Scan for the cell matching the given text and deliver its [x, y] coordinate at center. 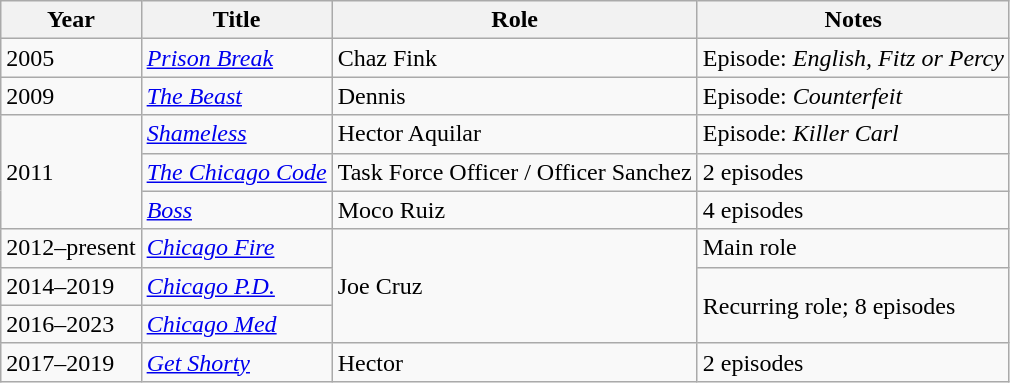
Moco Ruiz [514, 210]
Hector [514, 362]
2005 [71, 58]
Main role [853, 248]
2016–2023 [71, 324]
2012–present [71, 248]
Role [514, 20]
2014–2019 [71, 286]
Dennis [514, 96]
Task Force Officer / Officer Sanchez [514, 172]
Episode: English, Fitz or Percy [853, 58]
The Chicago Code [236, 172]
4 episodes [853, 210]
Recurring role; 8 episodes [853, 305]
Hector Aquilar [514, 134]
Episode: Counterfeit [853, 96]
The Beast [236, 96]
Joe Cruz [514, 286]
Chicago Med [236, 324]
2011 [71, 172]
Chicago Fire [236, 248]
Chicago P.D. [236, 286]
Episode: Killer Carl [853, 134]
Boss [236, 210]
Shameless [236, 134]
Prison Break [236, 58]
Title [236, 20]
Get Shorty [236, 362]
2017–2019 [71, 362]
Notes [853, 20]
Chaz Fink [514, 58]
Year [71, 20]
2009 [71, 96]
